Identify which cell holds the provided text, then report its [X, Y] central coordinate. 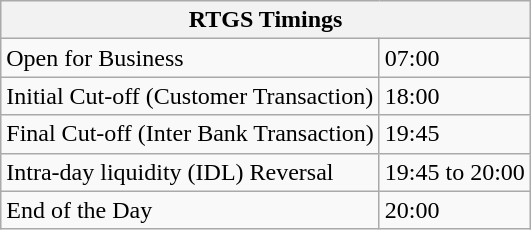
Open for Business [190, 58]
Initial Cut-off (Customer Transaction) [190, 96]
07:00 [454, 58]
20:00 [454, 210]
18:00 [454, 96]
19:45 to 20:00 [454, 172]
Final Cut-off (Inter Bank Transaction) [190, 134]
19:45 [454, 134]
Intra-day liquidity (IDL) Reversal [190, 172]
End of the Day [190, 210]
RTGS Timings [266, 20]
